Search for the cell housing the specified text and yield its (X, Y) center coordinate. 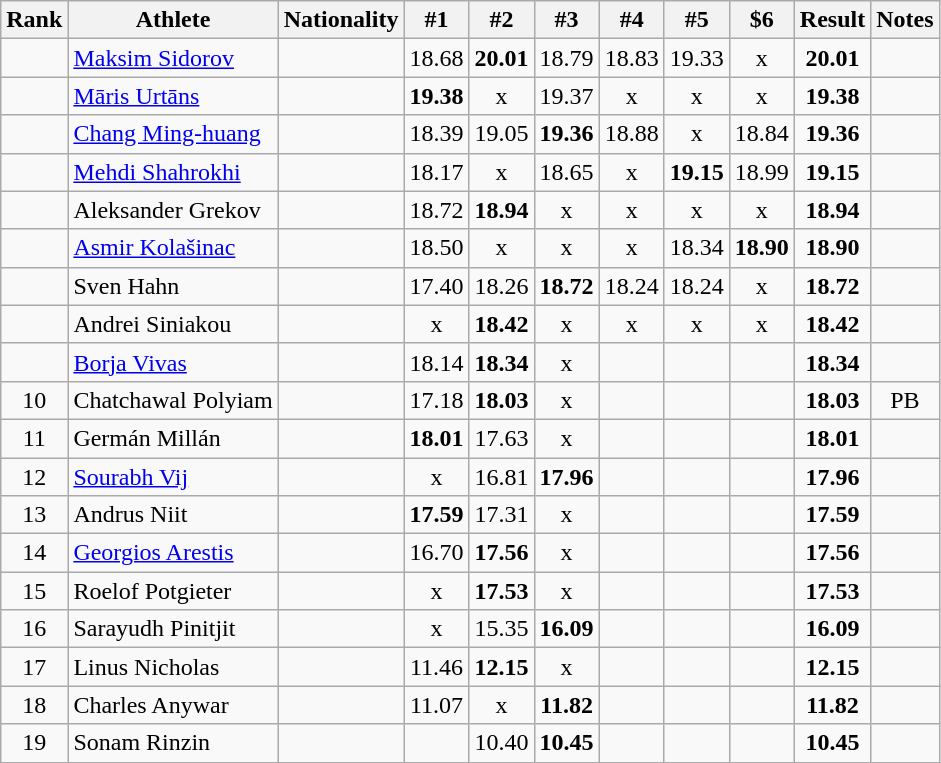
10.40 (502, 743)
Charles Anywar (173, 705)
11.07 (436, 705)
18.14 (436, 362)
$6 (762, 20)
18.99 (762, 172)
Sarayudh Pinitjit (173, 629)
19.37 (566, 96)
18 (34, 705)
19.05 (502, 134)
#4 (632, 20)
Asmir Kolašinac (173, 248)
18.39 (436, 134)
13 (34, 515)
11 (34, 438)
18.17 (436, 172)
11.46 (436, 667)
18.84 (762, 134)
Result (832, 20)
17.18 (436, 400)
#3 (566, 20)
Notes (905, 20)
Mehdi Shahrokhi (173, 172)
19 (34, 743)
17.31 (502, 515)
15.35 (502, 629)
Rank (34, 20)
18.68 (436, 58)
10 (34, 400)
Chang Ming-huang (173, 134)
18.83 (632, 58)
Germán Millán (173, 438)
16.70 (436, 553)
16 (34, 629)
#5 (696, 20)
15 (34, 591)
Andrei Siniakou (173, 324)
12 (34, 477)
Māris Urtāns (173, 96)
18.65 (566, 172)
18.26 (502, 286)
17.63 (502, 438)
Nationality (341, 20)
Chatchawal Polyiam (173, 400)
Sonam Rinzin (173, 743)
#1 (436, 20)
Andrus Niit (173, 515)
Borja Vivas (173, 362)
Maksim Sidorov (173, 58)
Linus Nicholas (173, 667)
16.81 (502, 477)
18.50 (436, 248)
Roelof Potgieter (173, 591)
18.88 (632, 134)
18.79 (566, 58)
Athlete (173, 20)
19.33 (696, 58)
Sourabh Vij (173, 477)
PB (905, 400)
Aleksander Grekov (173, 210)
17 (34, 667)
14 (34, 553)
Sven Hahn (173, 286)
Georgios Arestis (173, 553)
17.40 (436, 286)
#2 (502, 20)
